Capture the cell that displays the provided text and extract its (X, Y) central coordinate. 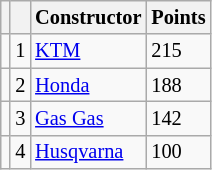
3 (20, 118)
Gas Gas (88, 118)
215 (178, 51)
Constructor (88, 17)
188 (178, 85)
KTM (88, 51)
Points (178, 17)
2 (20, 85)
100 (178, 152)
Husqvarna (88, 152)
1 (20, 51)
Honda (88, 85)
142 (178, 118)
4 (20, 152)
